Return the (X, Y) coordinate for the center point of the cell that contains the specified text.  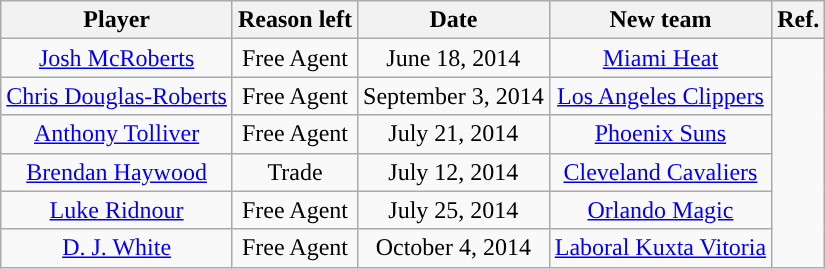
Laboral Kuxta Vitoria (660, 248)
Cleveland Cavaliers (660, 172)
Chris Douglas-Roberts (117, 96)
June 18, 2014 (454, 58)
Reason left (294, 20)
October 4, 2014 (454, 248)
July 12, 2014 (454, 172)
Los Angeles Clippers (660, 96)
Miami Heat (660, 58)
Trade (294, 172)
D. J. White (117, 248)
Brendan Haywood (117, 172)
Player (117, 20)
Date (454, 20)
July 21, 2014 (454, 134)
Orlando Magic (660, 210)
Ref. (798, 20)
Phoenix Suns (660, 134)
September 3, 2014 (454, 96)
Anthony Tolliver (117, 134)
Josh McRoberts (117, 58)
July 25, 2014 (454, 210)
Luke Ridnour (117, 210)
New team (660, 20)
